For the text-containing cell, return its midpoint in (X, Y) coordinate format. 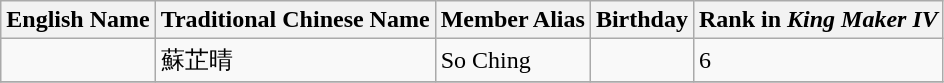
English Name (78, 20)
Traditional Chinese Name (295, 20)
蘇芷晴 (295, 60)
Rank in King Maker IV (818, 20)
Member Alias (512, 20)
Birthday (642, 20)
6 (818, 60)
So Ching (512, 60)
